Identify which cell holds the provided text, then report its [X, Y] central coordinate. 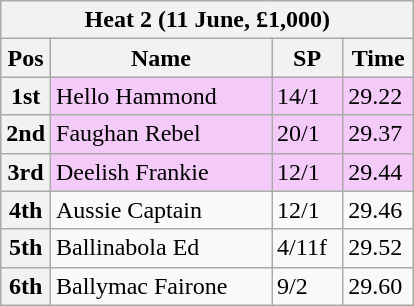
3rd [26, 172]
4th [26, 210]
Pos [26, 58]
Name [162, 58]
5th [26, 248]
Faughan Rebel [162, 134]
4/11f [308, 248]
SP [308, 58]
Time [378, 58]
Ballymac Fairone [162, 286]
2nd [26, 134]
29.52 [378, 248]
29.37 [378, 134]
29.44 [378, 172]
Hello Hammond [162, 96]
Ballinabola Ed [162, 248]
Heat 2 (11 June, £1,000) [208, 20]
14/1 [308, 96]
29.46 [378, 210]
1st [26, 96]
6th [26, 286]
20/1 [308, 134]
Aussie Captain [162, 210]
29.60 [378, 286]
Deelish Frankie [162, 172]
9/2 [308, 286]
29.22 [378, 96]
